Output the (X, Y) coordinate of the center of the cell containing the given text.  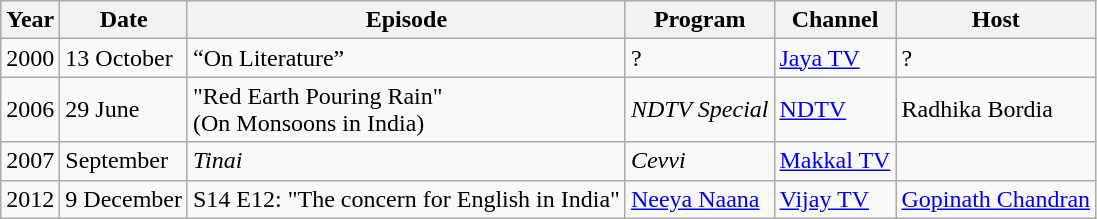
Gopinath Chandran (996, 199)
Cevvi (700, 161)
9 December (124, 199)
Neeya Naana (700, 199)
NDTV (835, 110)
Date (124, 20)
Channel (835, 20)
2007 (30, 161)
S14 E12: "The concern for English in India" (406, 199)
2006 (30, 110)
Radhika Bordia (996, 110)
Tinai (406, 161)
Jaya TV (835, 58)
Makkal TV (835, 161)
“On Literature” (406, 58)
September (124, 161)
29 June (124, 110)
"Red Earth Pouring Rain" (On Monsoons in India) (406, 110)
Year (30, 20)
Host (996, 20)
NDTV Special (700, 110)
2000 (30, 58)
2012 (30, 199)
Episode (406, 20)
13 October (124, 58)
Vijay TV (835, 199)
Program (700, 20)
